Return (X, Y) of the center of cell containing provided text 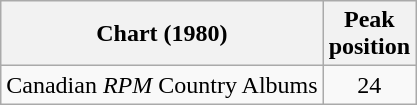
Canadian RPM Country Albums (162, 85)
Chart (1980) (162, 34)
Peakposition (369, 34)
24 (369, 85)
